Capture the cell that displays the provided text and extract its (X, Y) central coordinate. 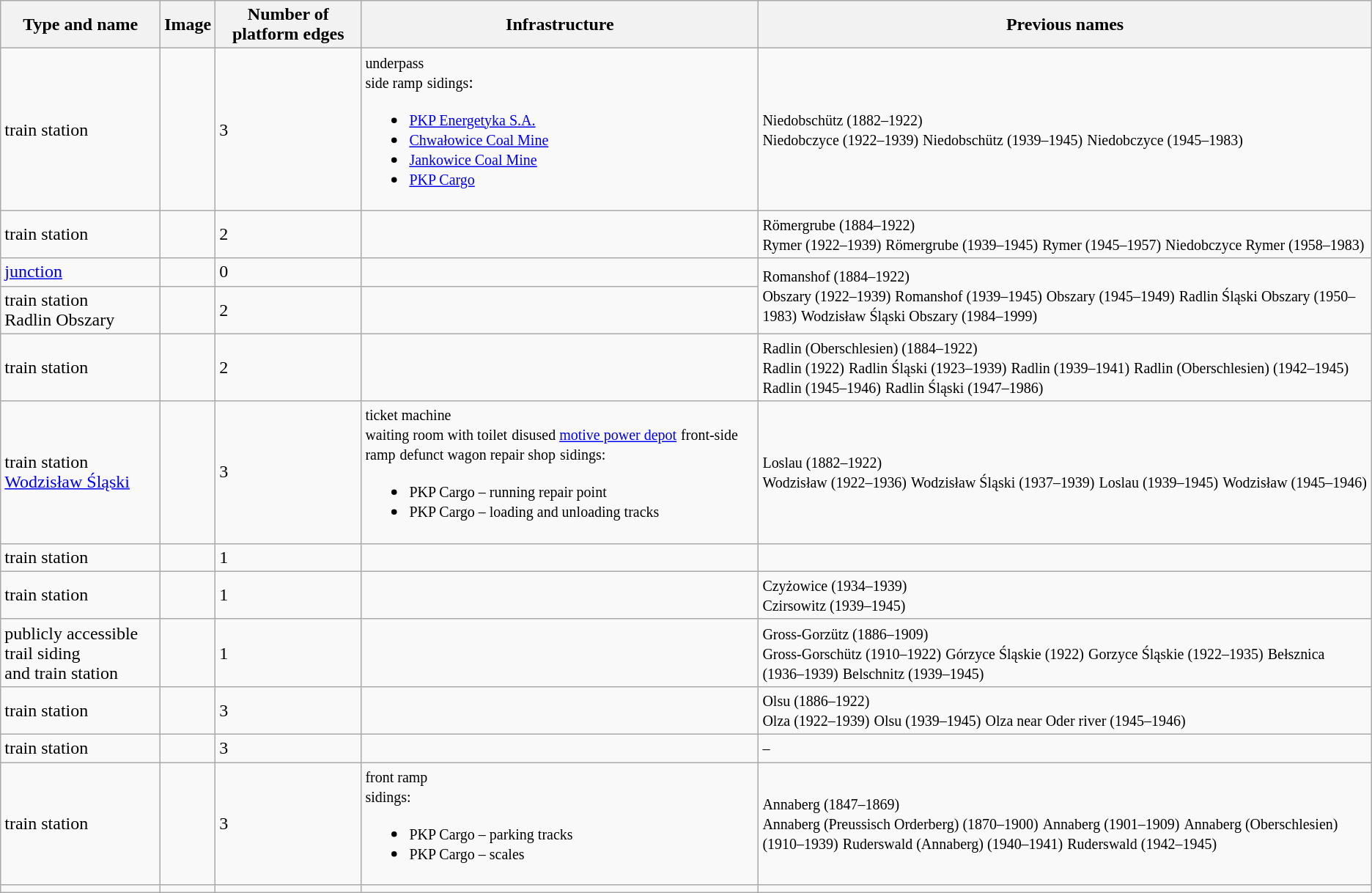
Previous names (1065, 25)
Loslau (1882–1922)Wodzisław (1922–1936) Wodzisław Śląski (1937–1939) Loslau (1939–1945) Wodzisław (1945–1946) (1065, 472)
Olsu (1886–1922)Olza (1922–1939) Olsu (1939–1945) Olza near Oder river (1945–1946) (1065, 710)
0 (289, 272)
underpassside ramp sidings:PKP Energetyka S.A.Chwałowice Coal MineJankowice Coal MinePKP Cargo (560, 129)
publicly accessible trail sidingand train station (81, 653)
Number of platform edges (289, 25)
Römergrube (1884–1922)Rymer (1922–1939) Römergrube (1939–1945) Rymer (1945–1957) Niedobczyce Rymer (1958–1983) (1065, 235)
junction (81, 272)
train stationRadlin Obszary (81, 309)
Gross-Gorzütz (1886–1909)Gross-Gorschütz (1910–1922) Górzyce Śląskie (1922) Gorzyce Śląskie (1922–1935) Bełsznica (1936–1939) Belschnitz (1939–1945) (1065, 653)
Type and name (81, 25)
Czyżowice (1934–1939)Czirsowitz (1939–1945) (1065, 595)
front rampsidings:PKP Cargo – parking tracksPKP Cargo – scales (560, 824)
Niedobschütz (1882–1922)Niedobczyce (1922–1939) Niedobschütz (1939–1945) Niedobczyce (1945–1983) (1065, 129)
Image (188, 25)
train stationWodzisław Śląski (81, 472)
– (1065, 748)
Infrastructure (560, 25)
